For the text-containing cell, return its midpoint in [x, y] coordinate format. 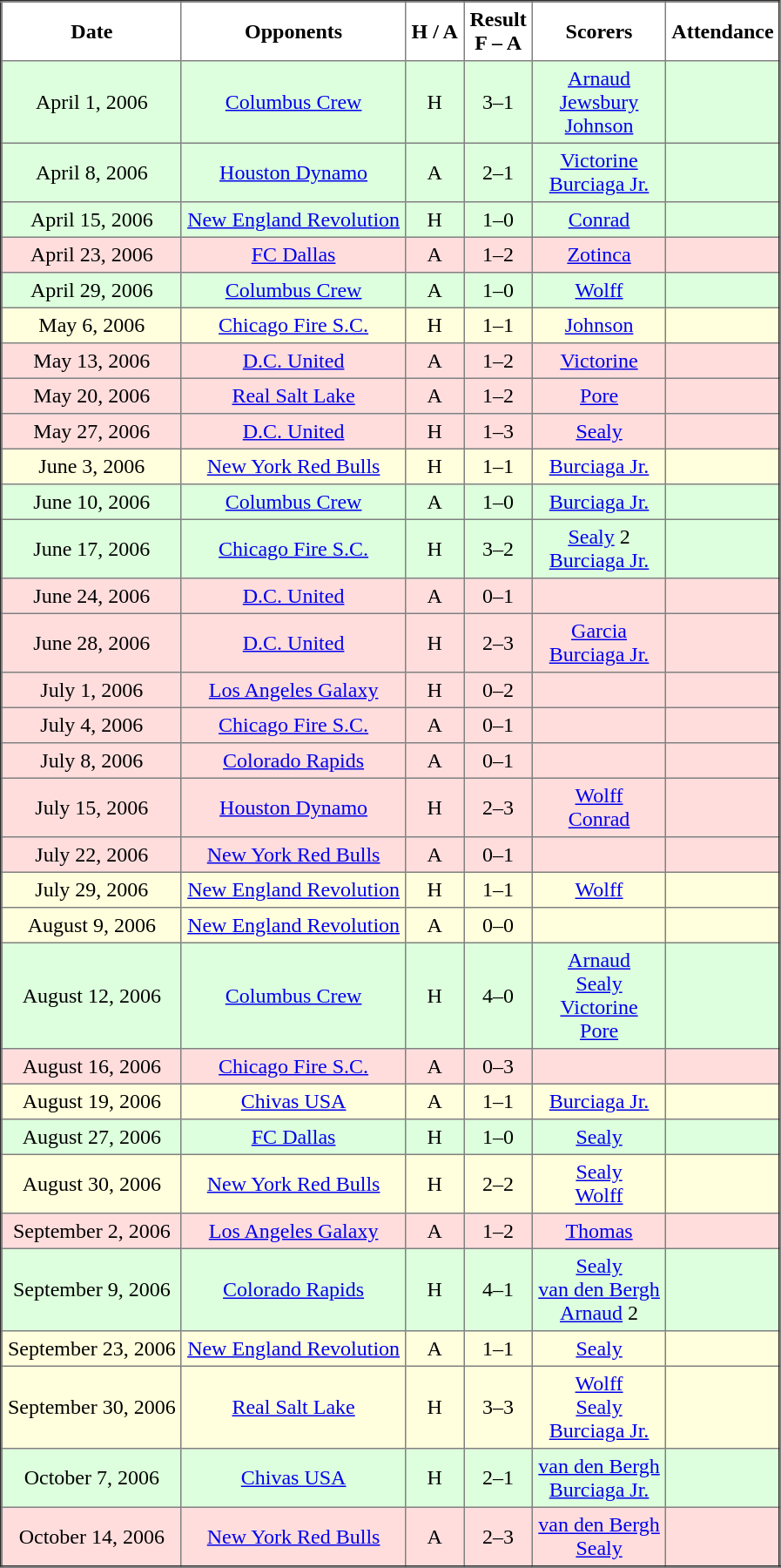
September 2, 2006 [92, 1231]
May 27, 2006 [92, 431]
Pore [599, 395]
1–3 [498, 431]
May 6, 2006 [92, 325]
June 17, 2006 [92, 549]
April 1, 2006 [92, 102]
Attendance [724, 31]
June 10, 2006 [92, 502]
Zotinca [599, 254]
H / A [435, 31]
July 4, 2006 [92, 725]
Opponents [293, 31]
van den Bergh Sealy [599, 1537]
Victorine [599, 361]
Garcia Burciaga Jr. [599, 643]
August 16, 2006 [92, 1066]
4–0 [498, 996]
July 22, 2006 [92, 855]
0–3 [498, 1066]
Conrad [599, 220]
August 12, 2006 [92, 996]
August 27, 2006 [92, 1137]
0–2 [498, 690]
4–1 [498, 1289]
August 9, 2006 [92, 925]
September 30, 2006 [92, 1407]
April 8, 2006 [92, 172]
3–2 [498, 549]
Victorine Burciaga Jr. [599, 172]
April 29, 2006 [92, 290]
Wolff Sealy Burciaga Jr. [599, 1407]
June 28, 2006 [92, 643]
April 23, 2006 [92, 254]
Arnaud Jewsbury Johnson [599, 102]
August 30, 2006 [92, 1184]
Date [92, 31]
2–2 [498, 1184]
Thomas [599, 1231]
October 14, 2006 [92, 1537]
July 8, 2006 [92, 760]
September 9, 2006 [92, 1289]
Johnson [599, 325]
August 19, 2006 [92, 1101]
Sealy Wolff [599, 1184]
April 15, 2006 [92, 220]
Sealy 2 Burciaga Jr. [599, 549]
October 7, 2006 [92, 1478]
June 24, 2006 [92, 596]
3–1 [498, 102]
Sealy van den Bergh Arnaud 2 [599, 1289]
July 15, 2006 [92, 808]
May 13, 2006 [92, 361]
0–0 [498, 925]
September 23, 2006 [92, 1348]
ResultF – A [498, 31]
July 1, 2006 [92, 690]
3–3 [498, 1407]
July 29, 2006 [92, 889]
van den Bergh Burciaga Jr. [599, 1478]
Arnaud Sealy Victorine Pore [599, 996]
Scorers [599, 31]
Wolff Conrad [599, 808]
June 3, 2006 [92, 466]
May 20, 2006 [92, 395]
